Output the [X, Y] coordinate of the center of the cell containing the given text.  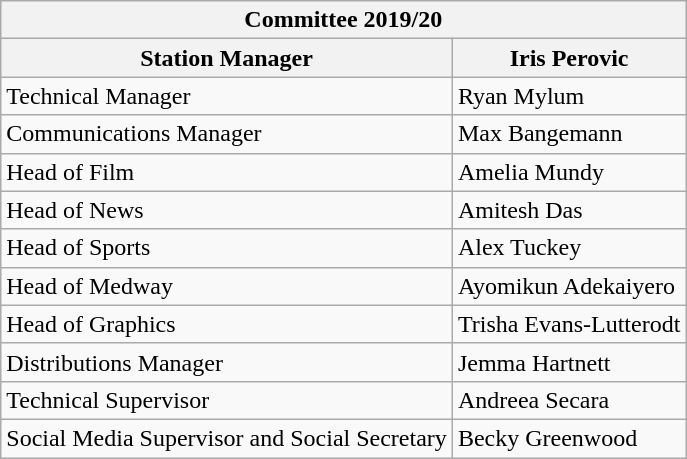
Ayomikun Adekaiyero [568, 286]
Social Media Supervisor and Social Secretary [227, 438]
Distributions Manager [227, 362]
Alex Tuckey [568, 248]
Amelia Mundy [568, 172]
Committee 2019/20 [344, 20]
Max Bangemann [568, 134]
Amitesh Das [568, 210]
Ryan Mylum [568, 96]
Communications Manager [227, 134]
Jemma Hartnett [568, 362]
Head of News [227, 210]
Head of Medway [227, 286]
Head of Film [227, 172]
Technical Manager [227, 96]
Andreea Secara [568, 400]
Head of Sports [227, 248]
Iris Perovic [568, 58]
Station Manager [227, 58]
Becky Greenwood [568, 438]
Technical Supervisor [227, 400]
Head of Graphics [227, 324]
Trisha Evans-Lutterodt [568, 324]
